Locate the cell with the specified text and output its (x, y) center coordinate. 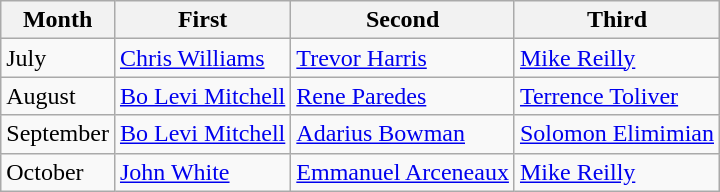
Chris Williams (202, 58)
August (58, 96)
First (202, 20)
Month (58, 20)
October (58, 172)
Adarius Bowman (403, 134)
Second (403, 20)
July (58, 58)
Emmanuel Arceneaux (403, 172)
Terrence Toliver (616, 96)
Trevor Harris (403, 58)
Solomon Elimimian (616, 134)
September (58, 134)
Third (616, 20)
John White (202, 172)
Rene Paredes (403, 96)
